Search for the cell housing the specified text and yield its (X, Y) center coordinate. 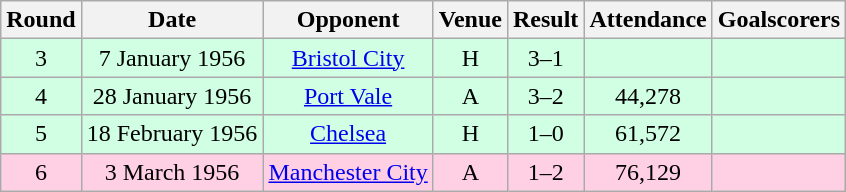
4 (41, 96)
18 February 1956 (172, 134)
6 (41, 172)
7 January 1956 (172, 58)
3–2 (545, 96)
Goalscorers (778, 20)
3 March 1956 (172, 172)
Port Vale (348, 96)
76,129 (648, 172)
Result (545, 20)
Opponent (348, 20)
Manchester City (348, 172)
Date (172, 20)
Chelsea (348, 134)
61,572 (648, 134)
44,278 (648, 96)
Bristol City (348, 58)
Round (41, 20)
1–2 (545, 172)
3 (41, 58)
3–1 (545, 58)
5 (41, 134)
28 January 1956 (172, 96)
1–0 (545, 134)
Venue (470, 20)
Attendance (648, 20)
